Find where the given text appears and provide that cell's center as (X, Y) coordinate. 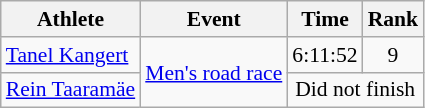
Athlete (70, 19)
Rein Taaramäe (70, 90)
Time (324, 19)
6:11:52 (324, 55)
Event (214, 19)
Men's road race (214, 72)
Did not finish (355, 90)
9 (394, 55)
Tanel Kangert (70, 55)
Rank (394, 19)
